Output the [x, y] coordinate of the center of the cell containing the given text.  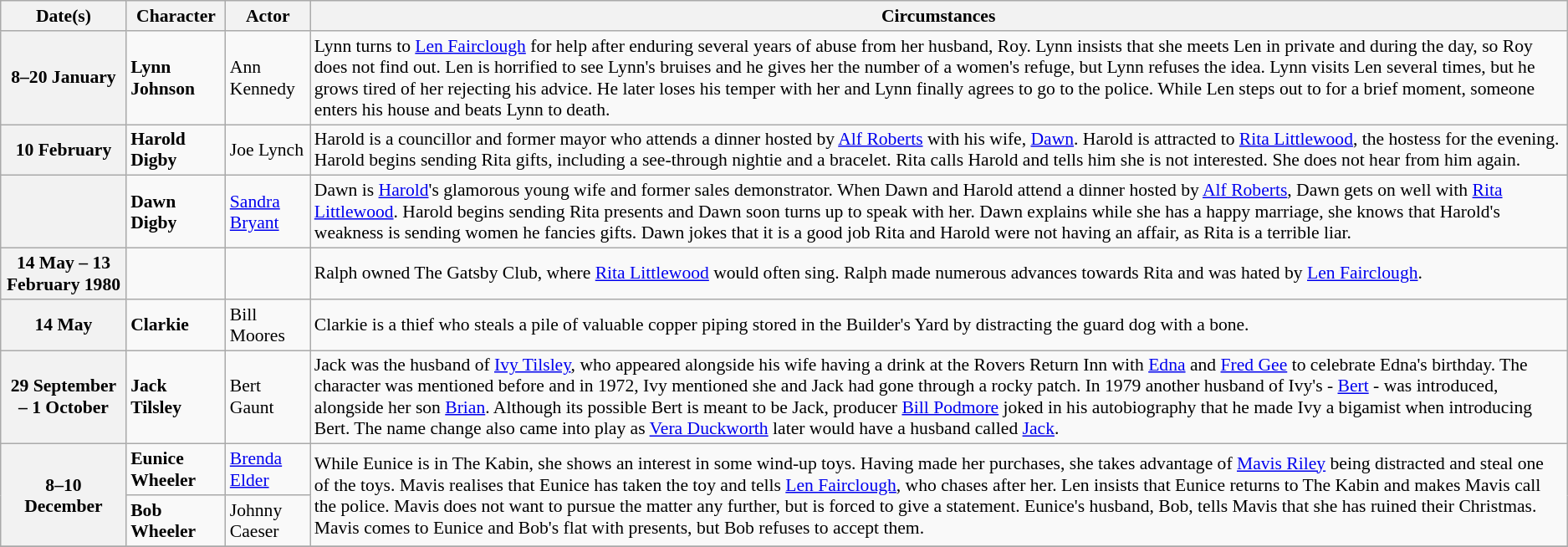
Sandra Bryant [268, 212]
Eunice Wheeler [176, 470]
Ann Kennedy [268, 78]
Brenda Elder [268, 470]
8–10 December [64, 495]
Bill Moores [268, 325]
29 September – 1 October [64, 397]
Bert Gaunt [268, 397]
Circumstances [938, 16]
Lynn Johnson [176, 78]
Clarkie [176, 325]
Date(s) [64, 16]
Jack Tilsley [176, 397]
Dawn Digby [176, 212]
14 May – 13 February 1980 [64, 274]
Actor [268, 16]
Bob Wheeler [176, 520]
Ralph owned The Gatsby Club, where Rita Littlewood would often sing. Ralph made numerous advances towards Rita and was hated by Len Fairclough. [938, 274]
14 May [64, 325]
10 February [64, 151]
Joe Lynch [268, 151]
Harold Digby [176, 151]
Character [176, 16]
8–20 January [64, 78]
Clarkie is a thief who steals a pile of valuable copper piping stored in the Builder's Yard by distracting the guard dog with a bone. [938, 325]
Johnny Caeser [268, 520]
